For the text-containing cell, return its midpoint in [x, y] coordinate format. 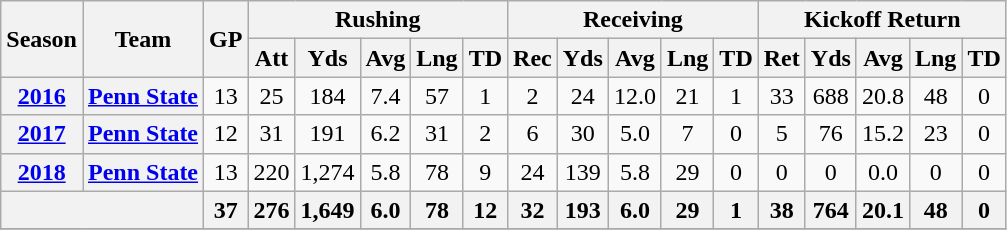
6 [533, 134]
193 [582, 210]
220 [272, 172]
20.1 [882, 210]
5.0 [634, 134]
5 [782, 134]
2017 [42, 134]
57 [437, 96]
184 [328, 96]
2018 [42, 172]
GP [226, 39]
2016 [42, 96]
Kickoff Return [882, 20]
9 [485, 172]
Season [42, 39]
1,649 [328, 210]
15.2 [882, 134]
0.0 [882, 172]
191 [328, 134]
23 [935, 134]
276 [272, 210]
38 [782, 210]
764 [830, 210]
30 [582, 134]
25 [272, 96]
Team [142, 39]
20.8 [882, 96]
7.4 [386, 96]
Att [272, 58]
Rushing [378, 20]
21 [687, 96]
7 [687, 134]
12.0 [634, 96]
Receiving [634, 20]
37 [226, 210]
Rec [533, 58]
688 [830, 96]
1,274 [328, 172]
76 [830, 134]
Ret [782, 58]
33 [782, 96]
139 [582, 172]
32 [533, 210]
6.2 [386, 134]
